Output the (x, y) coordinate of the center of the cell containing the given text.  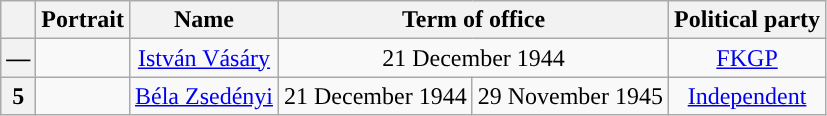
Independent (748, 96)
Portrait (83, 20)
— (18, 58)
Béla Zsedényi (204, 96)
István Vásáry (204, 58)
5 (18, 96)
Name (204, 20)
29 November 1945 (570, 96)
Term of office (474, 20)
Political party (748, 20)
FKGP (748, 58)
